Determine the [X, Y] coordinate at the center of the cell enclosing the given text.  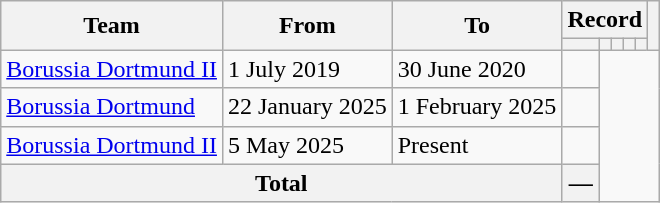
Borussia Dortmund [112, 107]
1 July 2019 [307, 69]
5 May 2025 [307, 145]
To [477, 26]
Record [605, 20]
Total [282, 183]
Present [477, 145]
1 February 2025 [477, 107]
Team [112, 26]
From [307, 26]
30 June 2020 [477, 69]
22 January 2025 [307, 107]
— [581, 183]
